Find where the given text appears and provide that cell's center as (X, Y) coordinate. 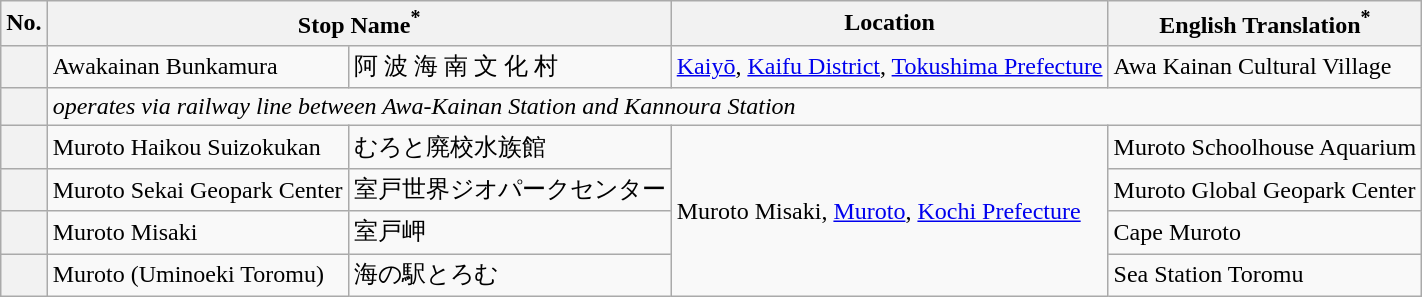
No. (24, 24)
Stop Name* (359, 24)
Awakainan Bunkamura (198, 66)
Kaiyō, Kaifu District, Tokushima Prefecture (890, 66)
Muroto Schoolhouse Aquarium (1265, 148)
Cape Muroto (1265, 232)
むろと廃校水族館 (510, 148)
室戸岬 (510, 232)
海の駅とろむ (510, 276)
Muroto Haikou Suizokukan (198, 148)
operates via railway line between Awa-Kainan Station and Kannoura Station (734, 107)
Muroto Misaki, Muroto, Kochi Prefecture (890, 211)
English Translation* (1265, 24)
阿 波 海 南 文 化 村 (510, 66)
Muroto Global Geopark Center (1265, 190)
Muroto Sekai Geopark Center (198, 190)
Location (890, 24)
Muroto (Uminoeki Toromu) (198, 276)
室戸世界ジオパークセンター (510, 190)
Awa Kainan Cultural Village (1265, 66)
Sea Station Toromu (1265, 276)
Muroto Misaki (198, 232)
